Scan for the cell matching the given text and deliver its [X, Y] coordinate at center. 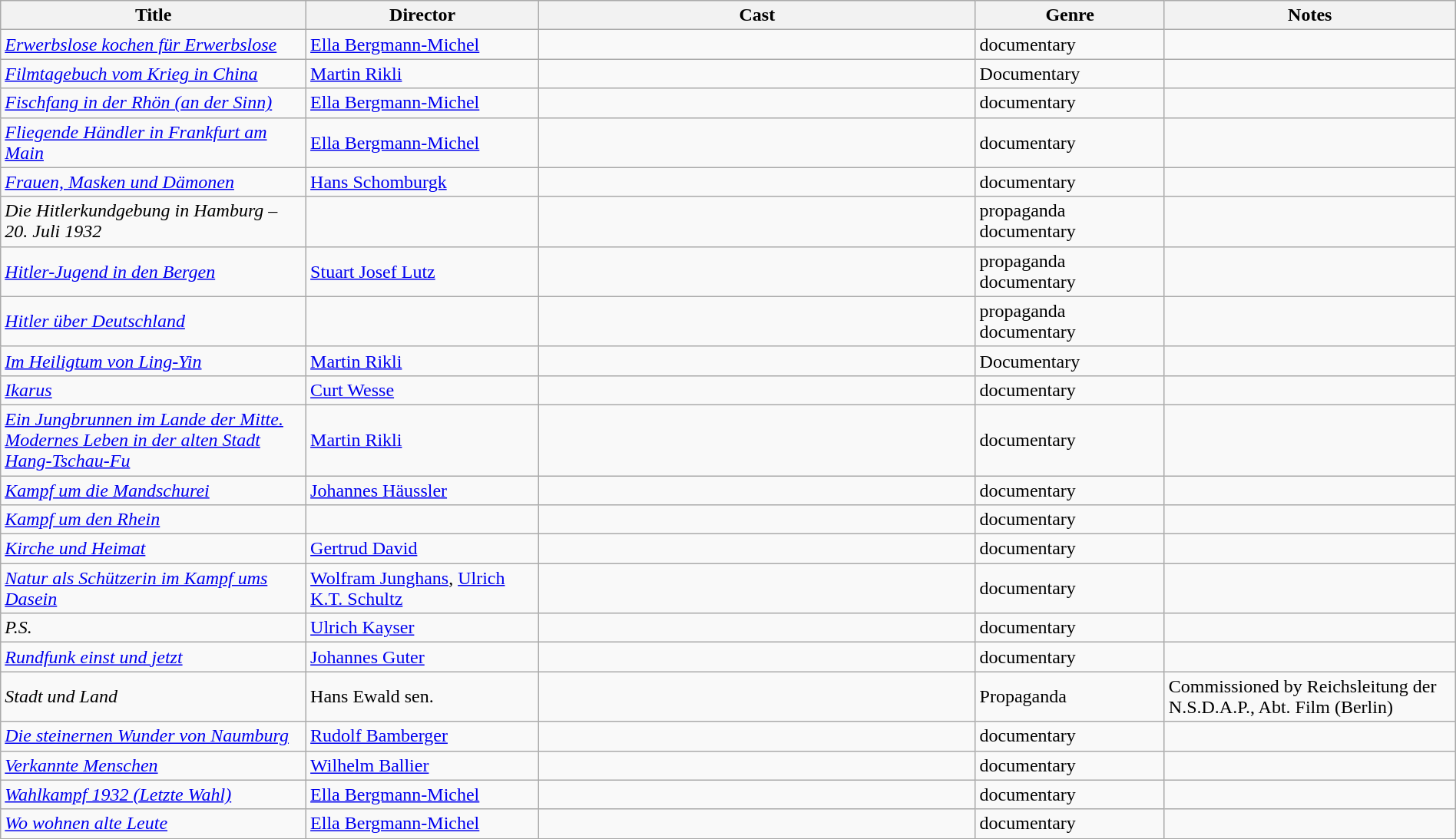
Natur als Schützerin im Kampf ums Dasein [154, 588]
Title [154, 15]
Verkannte Menschen [154, 765]
Kampf um den Rhein [154, 520]
Stadt und Land [154, 697]
Ulrich Kayser [422, 628]
Fliegende Händler in Frankfurt am Main [154, 143]
Genre [1070, 15]
Filmtagebuch vom Krieg in China [154, 74]
Die steinernen Wunder von Naumburg [154, 736]
Rundfunk einst und jetzt [154, 657]
Wahlkampf 1932 (Letzte Wahl) [154, 794]
Ikarus [154, 390]
Kirche und Heimat [154, 549]
Director [422, 15]
Fischfang in der Rhön (an der Sinn) [154, 103]
Cast [757, 15]
Curt Wesse [422, 390]
Im Heiligtum von Ling-Yin [154, 361]
Rudolf Bamberger [422, 736]
Hans Ewald sen. [422, 697]
Hitler-Jugend in den Bergen [154, 272]
Kampf um die Mandschurei [154, 491]
Johannes Guter [422, 657]
Notes [1310, 15]
Wo wohnen alte Leute [154, 824]
Hitler über Deutschland [154, 321]
Wilhelm Ballier [422, 765]
Commissioned by Reichsleitung der N.S.D.A.P., Abt. Film (Berlin) [1310, 697]
Wolfram Junghans, Ulrich K.T. Schultz [422, 588]
Stuart Josef Lutz [422, 272]
Ein Jungbrunnen im Lande der Mitte. Modernes Leben in der alten Stadt Hang-Tschau-Fu [154, 440]
Johannes Häussler [422, 491]
P.S. [154, 628]
Propaganda [1070, 697]
Hans Schomburgk [422, 182]
Erwerbslose kochen für Erwerbslose [154, 45]
Die Hitlerkundgebung in Hamburg – 20. Juli 1932 [154, 221]
Frauen, Masken und Dämonen [154, 182]
Gertrud David [422, 549]
